Identify which cell holds the provided text, then report its (x, y) central coordinate. 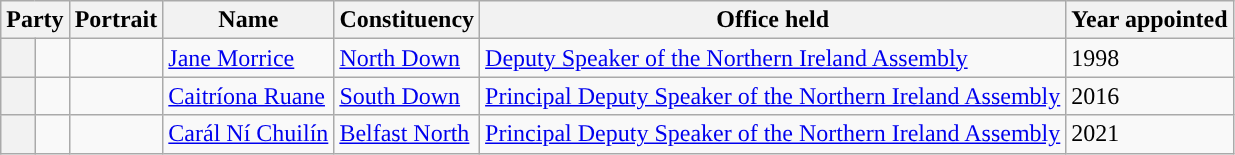
2016 (1150, 96)
Portrait (116, 20)
Party (35, 20)
Deputy Speaker of the Northern Ireland Assembly (773, 58)
Office held (773, 20)
Name (248, 20)
1998 (1150, 58)
2021 (1150, 134)
Caitríona Ruane (248, 96)
Constituency (407, 20)
North Down (407, 58)
Belfast North (407, 134)
South Down (407, 96)
Carál Ní Chuilín (248, 134)
Year appointed (1150, 20)
Jane Morrice (248, 58)
